Pinpoint the cell where the given text exists, returning its [X, Y] midpoint coordinate. 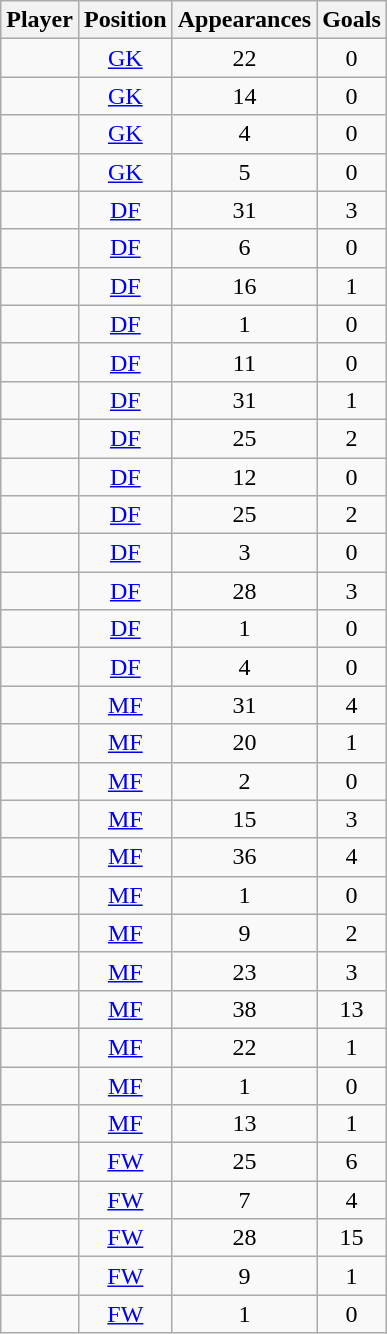
12 [244, 477]
16 [244, 286]
Player [40, 20]
20 [244, 743]
Goals [352, 20]
14 [244, 96]
11 [244, 362]
5 [244, 172]
38 [244, 1009]
23 [244, 971]
7 [244, 1200]
Appearances [244, 20]
36 [244, 857]
Position [125, 20]
